Provide the [X, Y] coordinate of the cell's center where the given text is located.  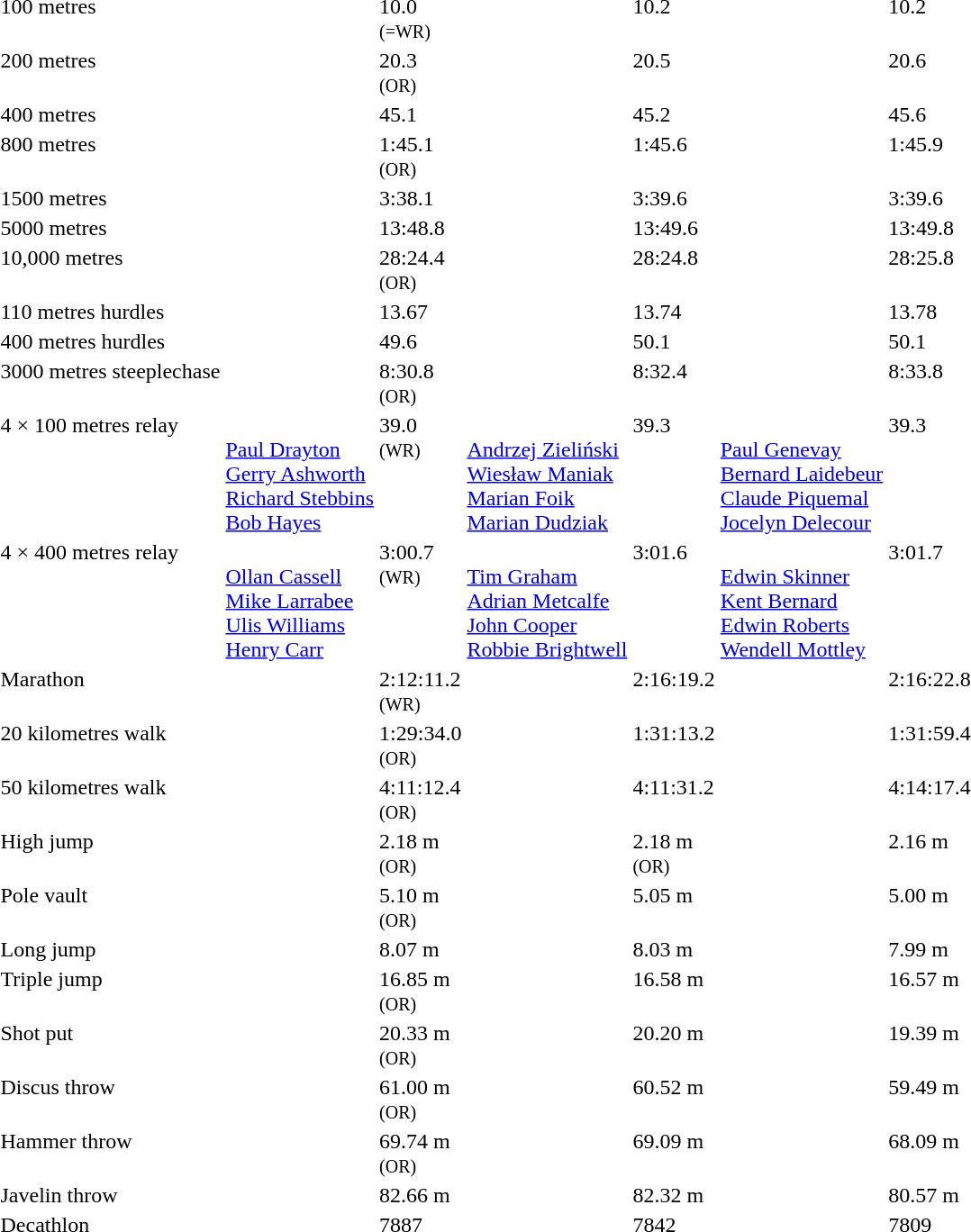
13:48.8 [421, 228]
2:12:11.2(WR) [421, 692]
60.52 m [674, 1099]
Paul GenevayBernard LaidebeurClaude PiquemalJocelyn Delecour [802, 474]
Tim GrahamAdrian MetcalfeJohn CooperRobbie Brightwell [548, 601]
Edwin SkinnerKent BernardEdwin RobertsWendell Mottley [802, 601]
Ollan CassellMike LarrabeeUlis WilliamsHenry Carr [300, 601]
4:11:12.4(OR) [421, 800]
1:29:34.0(OR) [421, 746]
1:31:13.2 [674, 746]
13.74 [674, 312]
1:45.1(OR) [421, 157]
2:16:19.2 [674, 692]
69.74 m(OR) [421, 1153]
3:38.1 [421, 198]
50.1 [674, 341]
82.32 m [674, 1195]
8:32.4 [674, 384]
39.0(WR) [421, 474]
61.00 m(OR) [421, 1099]
49.6 [421, 341]
45.1 [421, 114]
82.66 m [421, 1195]
3:00.7(WR) [421, 601]
8:30.8(OR) [421, 384]
45.2 [674, 114]
4:11:31.2 [674, 800]
13:49.6 [674, 228]
8.03 m [674, 949]
Paul DraytonGerry AshworthRichard StebbinsBob Hayes [300, 474]
69.09 m [674, 1153]
20.20 m [674, 1045]
39.3 [674, 474]
28:24.8 [674, 270]
20.3(OR) [421, 72]
3:01.6 [674, 601]
8.07 m [421, 949]
16.85 m(OR) [421, 991]
20.5 [674, 72]
3:39.6 [674, 198]
28:24.4(OR) [421, 270]
1:45.6 [674, 157]
20.33 m(OR) [421, 1045]
16.58 m [674, 991]
5.05 m [674, 908]
5.10 m(OR) [421, 908]
13.67 [421, 312]
Andrzej ZielińskiWiesław ManiakMarian FoikMarian Dudziak [548, 474]
